Extract the (X, Y) coordinate from the center of the cell holding the provided text.  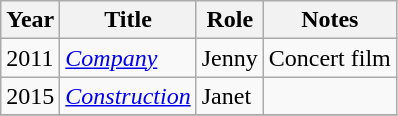
2011 (30, 58)
Role (230, 20)
Jenny (230, 58)
Title (128, 20)
Construction (128, 96)
2015 (30, 96)
Year (30, 20)
Notes (330, 20)
Company (128, 58)
Janet (230, 96)
Concert film (330, 58)
